Output the [X, Y] coordinate of the center of the cell containing the given text.  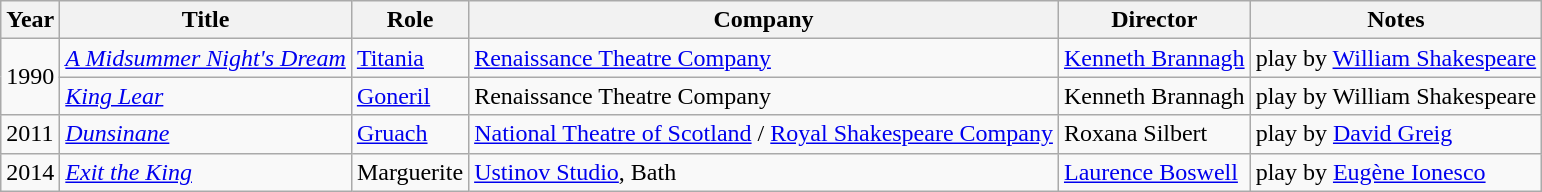
King Lear [206, 96]
Dunsinane [206, 134]
Title [206, 20]
2011 [30, 134]
Ustinov Studio, Bath [764, 172]
Notes [1396, 20]
Marguerite [410, 172]
Exit the King [206, 172]
2014 [30, 172]
play by David Greig [1396, 134]
National Theatre of Scotland / Royal Shakespeare Company [764, 134]
Role [410, 20]
Laurence Boswell [1154, 172]
Company [764, 20]
Director [1154, 20]
Roxana Silbert [1154, 134]
1990 [30, 77]
Titania [410, 58]
play by Eugène Ionesco [1396, 172]
A Midsummer Night's Dream [206, 58]
Gruach [410, 134]
Year [30, 20]
Goneril [410, 96]
